Pinpoint the cell where the given text exists, returning its (x, y) midpoint coordinate. 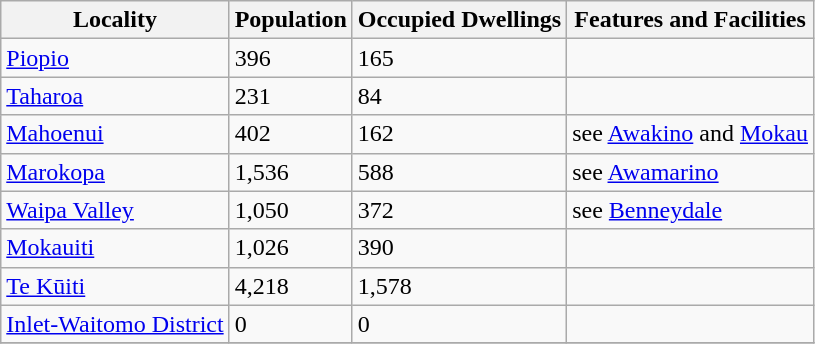
4,218 (290, 286)
Taharoa (115, 96)
372 (459, 210)
231 (290, 96)
Inlet-Waitomo District (115, 324)
Occupied Dwellings (459, 20)
Locality (115, 20)
see Awakino and Mokau (690, 134)
396 (290, 58)
Features and Facilities (690, 20)
402 (290, 134)
588 (459, 172)
Marokopa (115, 172)
see Awamarino (690, 172)
1,536 (290, 172)
Mahoenui (115, 134)
1,050 (290, 210)
84 (459, 96)
390 (459, 248)
Te Kūiti (115, 286)
1,578 (459, 286)
165 (459, 58)
Mokauiti (115, 248)
1,026 (290, 248)
Waipa Valley (115, 210)
see Benneydale (690, 210)
162 (459, 134)
Piopio (115, 58)
Population (290, 20)
